Locate the cell with the specified text and output its [X, Y] center coordinate. 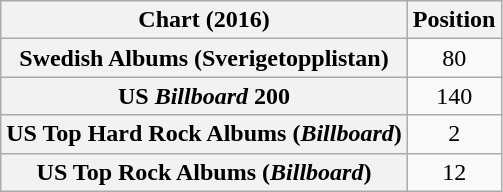
140 [454, 96]
US Top Rock Albums (Billboard) [204, 172]
12 [454, 172]
Chart (2016) [204, 20]
Position [454, 20]
2 [454, 134]
80 [454, 58]
Swedish Albums (Sverigetopplistan) [204, 58]
US Billboard 200 [204, 96]
US Top Hard Rock Albums (Billboard) [204, 134]
